Output the (x, y) coordinate of the center of the cell containing the given text.  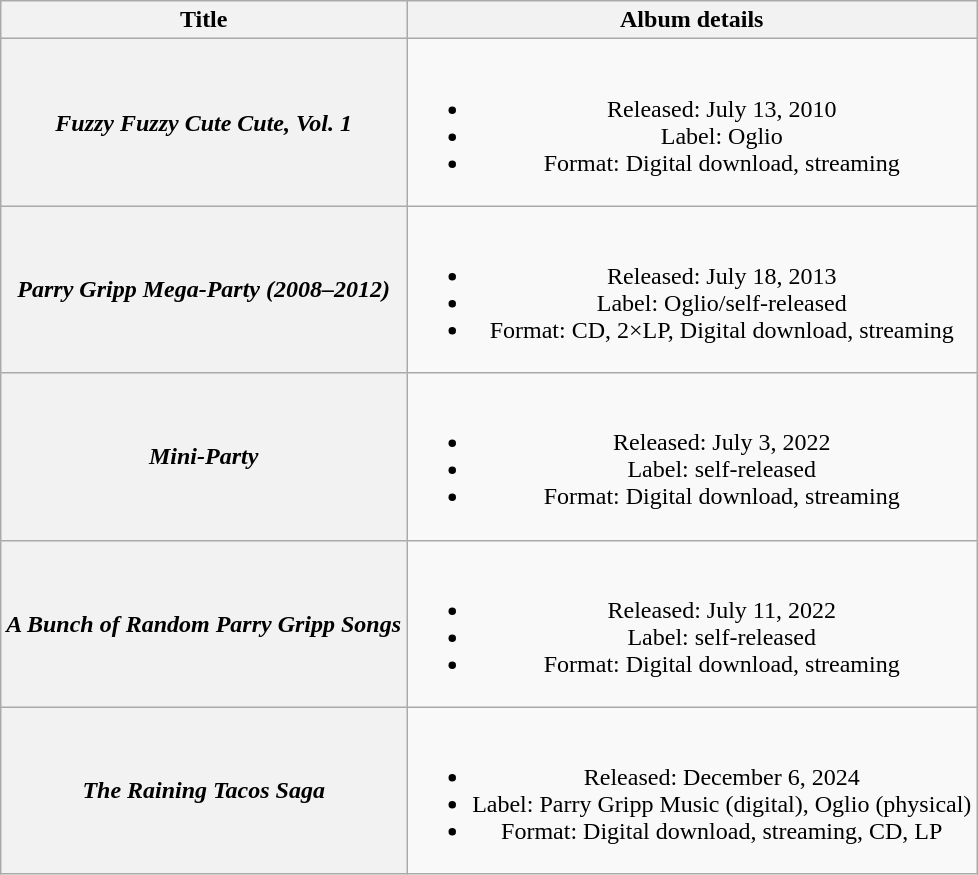
Fuzzy Fuzzy Cute Cute, Vol. 1 (204, 122)
Parry Gripp Mega-Party (2008–2012) (204, 290)
Released: July 11, 2022Label: self-releasedFormat: Digital download, streaming (692, 624)
Released: July 3, 2022Label: self-releasedFormat: Digital download, streaming (692, 456)
Released: July 18, 2013Label: Oglio/self-releasedFormat: CD, 2×LP, Digital download, streaming (692, 290)
A Bunch of Random Parry Gripp Songs (204, 624)
The Raining Tacos Saga (204, 790)
Released: December 6, 2024Label: Parry Gripp Music (digital), Oglio (physical)Format: Digital download, streaming, CD, LP (692, 790)
Title (204, 20)
Album details (692, 20)
Released: July 13, 2010Label: OglioFormat: Digital download, streaming (692, 122)
Mini-Party (204, 456)
